Output the (x, y) coordinate of the center of the cell containing the given text.  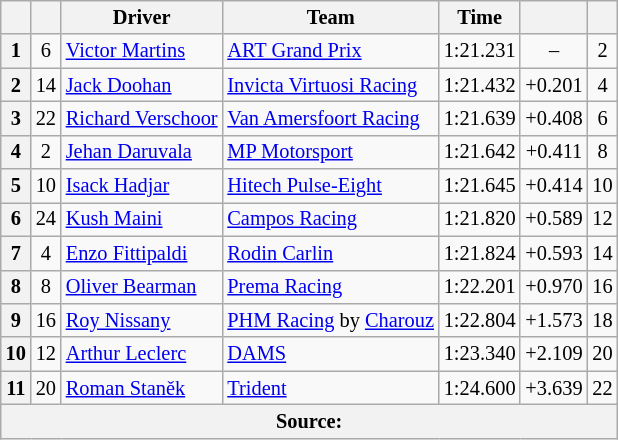
1:21.639 (480, 118)
Jack Doohan (142, 85)
Source: (310, 421)
Rodin Carlin (330, 253)
1:21.824 (480, 253)
MP Motorsport (330, 152)
Team (330, 17)
1:21.645 (480, 186)
Richard Verschoor (142, 118)
1:22.201 (480, 287)
ART Grand Prix (330, 51)
+0.593 (554, 253)
1 (16, 51)
Arthur Leclerc (142, 354)
PHM Racing by Charouz (330, 320)
11 (16, 388)
Hitech Pulse-Eight (330, 186)
Victor Martins (142, 51)
Time (480, 17)
Oliver Bearman (142, 287)
5 (16, 186)
Campos Racing (330, 219)
1:21.642 (480, 152)
+0.414 (554, 186)
+0.970 (554, 287)
– (554, 51)
Invicta Virtuosi Racing (330, 85)
3 (16, 118)
24 (46, 219)
+3.639 (554, 388)
Prema Racing (330, 287)
1:23.340 (480, 354)
Driver (142, 17)
+0.411 (554, 152)
7 (16, 253)
Isack Hadjar (142, 186)
Enzo Fittipaldi (142, 253)
Roy Nissany (142, 320)
DAMS (330, 354)
1:21.432 (480, 85)
1:21.231 (480, 51)
1:21.820 (480, 219)
+0.589 (554, 219)
Jehan Daruvala (142, 152)
+1.573 (554, 320)
Roman Staněk (142, 388)
Trident (330, 388)
+2.109 (554, 354)
Kush Maini (142, 219)
1:24.600 (480, 388)
1:22.804 (480, 320)
+0.201 (554, 85)
+0.408 (554, 118)
18 (603, 320)
9 (16, 320)
Van Amersfoort Racing (330, 118)
